Return [X, Y] of the center of cell containing provided text 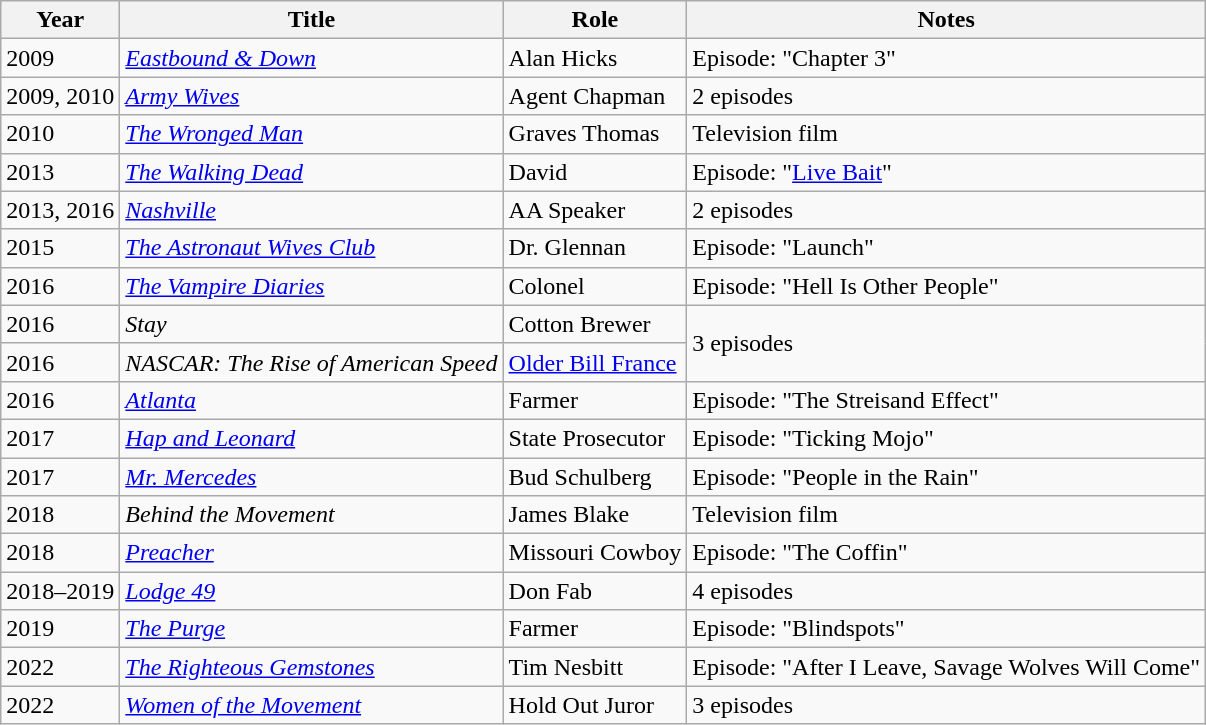
Older Bill France [595, 362]
State Prosecutor [595, 438]
Episode: "The Streisand Effect" [946, 400]
Notes [946, 20]
Year [60, 20]
Army Wives [312, 96]
2018–2019 [60, 591]
Episode: "Ticking Mojo" [946, 438]
Mr. Mercedes [312, 477]
2015 [60, 248]
Episode: "Live Bait" [946, 172]
The Righteous Gemstones [312, 667]
James Blake [595, 515]
Dr. Glennan [595, 248]
Graves Thomas [595, 134]
2010 [60, 134]
Episode: "Launch" [946, 248]
The Astronaut Wives Club [312, 248]
The Vampire Diaries [312, 286]
Tim Nesbitt [595, 667]
Bud Schulberg [595, 477]
Episode: "Hell Is Other People" [946, 286]
Women of the Movement [312, 705]
Hold Out Juror [595, 705]
Colonel [595, 286]
Role [595, 20]
David [595, 172]
The Wronged Man [312, 134]
2013 [60, 172]
The Walking Dead [312, 172]
AA Speaker [595, 210]
2019 [60, 629]
Episode: "People in the Rain" [946, 477]
The Purge [312, 629]
Atlanta [312, 400]
Missouri Cowboy [595, 553]
Stay [312, 324]
Episode: "The Coffin" [946, 553]
Episode: "Chapter 3" [946, 58]
2013, 2016 [60, 210]
2009 [60, 58]
Title [312, 20]
Episode: "After I Leave, Savage Wolves Will Come" [946, 667]
Behind the Movement [312, 515]
Lodge 49 [312, 591]
Eastbound & Down [312, 58]
Alan Hicks [595, 58]
Episode: "Blindspots" [946, 629]
Cotton Brewer [595, 324]
Hap and Leonard [312, 438]
Don Fab [595, 591]
4 episodes [946, 591]
2009, 2010 [60, 96]
Agent Chapman [595, 96]
Nashville [312, 210]
NASCAR: The Rise of American Speed [312, 362]
Preacher [312, 553]
